Output the (x, y) coordinate of the center of the cell containing the given text.  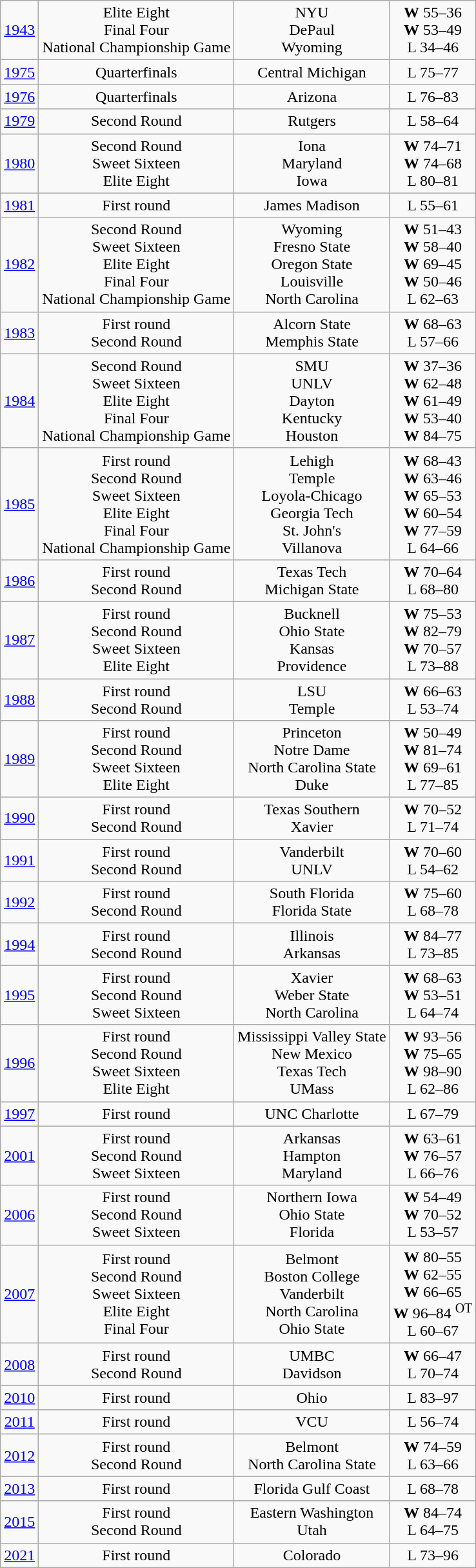
IonaMarylandIowa (312, 163)
Second RoundSweet SixteenElite Eight (137, 163)
IllinoisArkansas (312, 945)
Eastern WashingtonUtah (312, 1522)
Second Round (137, 121)
LSUTemple (312, 699)
ArkansasHamptonMaryland (312, 1156)
W 80–55W 62–55W 66–65W 96–84 OTL 60–67 (433, 1294)
W 51–43W 58–40W 69–45W 50–46L 62–63 (433, 265)
BelmontBoston CollegeVanderbiltNorth CarolinaOhio State (312, 1294)
W 93–56W 75–65W 98–90L 62–86 (433, 1063)
Arizona (312, 97)
L 68–78 (433, 1489)
W 75–53W 82–79W 70–57L 73–88 (433, 640)
L 73–96 (433, 1555)
Central Michigan (312, 72)
1943 (19, 30)
BucknellOhio StateKansasProvidence (312, 640)
W 70–64L 68–80 (433, 581)
L 58–64 (433, 121)
2013 (19, 1489)
Texas TechMichigan State (312, 581)
1996 (19, 1063)
XavierWeber StateNorth Carolina (312, 995)
L 76–83 (433, 97)
1987 (19, 640)
2006 (19, 1215)
1991 (19, 861)
W 75–60L 68–78 (433, 902)
L 56–74 (433, 1422)
2012 (19, 1456)
W 84–77L 73–85 (433, 945)
PrincetonNotre DameNorth Carolina StateDuke (312, 759)
First roundSecond RoundSweet SixteenElite EightFinal FourNational Championship Game (137, 503)
1986 (19, 581)
1981 (19, 205)
W 74–71W 74–68L 80–81 (433, 163)
W 70–60L 54–62 (433, 861)
1984 (19, 401)
W 68–63L 57–66 (433, 333)
UNC Charlotte (312, 1114)
1995 (19, 995)
1979 (19, 121)
BelmontNorth Carolina State (312, 1456)
W 50–49W 81–74W 69–61L 77–85 (433, 759)
W 74–59L 63–66 (433, 1456)
2008 (19, 1364)
1980 (19, 163)
NYUDePaulWyoming (312, 30)
Rutgers (312, 121)
Elite EightFinal FourNational Championship Game (137, 30)
1988 (19, 699)
SMUUNLVDaytonKentuckyHouston (312, 401)
W 37–36W 62–48W 61–49W 53–40W 84–75 (433, 401)
First roundSecond RoundSweet SixteenElite EightFinal Four (137, 1294)
W 66–47L 70–74 (433, 1364)
UMBCDavidson (312, 1364)
1989 (19, 759)
1992 (19, 902)
W 84–74L 64–75 (433, 1522)
1994 (19, 945)
W 55–36W 53–49L 34–46 (433, 30)
W 70–52L 71–74 (433, 818)
1997 (19, 1114)
2001 (19, 1156)
2007 (19, 1294)
Northern IowaOhio StateFlorida (312, 1215)
W 54–49W 70–52L 53–57 (433, 1215)
L 55–61 (433, 205)
James Madison (312, 205)
Mississippi Valley StateNew MexicoTexas TechUMass (312, 1063)
2010 (19, 1398)
1990 (19, 818)
1985 (19, 503)
VanderbiltUNLV (312, 861)
Florida Gulf Coast (312, 1489)
1975 (19, 72)
South FloridaFlorida State (312, 902)
W 68–63W 53–51L 64–74 (433, 995)
1983 (19, 333)
W 68–43W 63–46W 65–53W 60–54W 77–59L 64–66 (433, 503)
1976 (19, 97)
L 75–77 (433, 72)
Ohio (312, 1398)
2011 (19, 1422)
W 63–61W 76–57L 66–76 (433, 1156)
2021 (19, 1555)
Alcorn StateMemphis State (312, 333)
VCU (312, 1422)
2015 (19, 1522)
L 83–97 (433, 1398)
W 66–63L 53–74 (433, 699)
1982 (19, 265)
Colorado (312, 1555)
Texas SouthernXavier (312, 818)
L 67–79 (433, 1114)
LehighTempleLoyola-ChicagoGeorgia TechSt. John'sVillanova (312, 503)
WyomingFresno StateOregon StateLouisvilleNorth Carolina (312, 265)
